Pinpoint the cell where the given text exists, returning its (X, Y) midpoint coordinate. 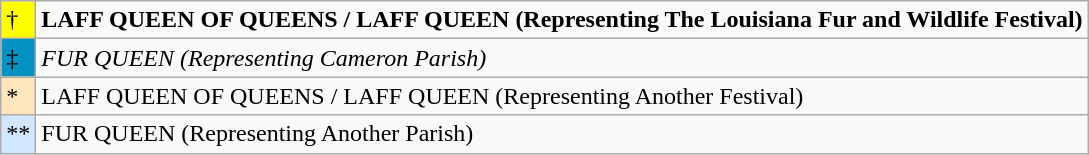
† (18, 20)
LAFF QUEEN OF QUEENS / LAFF QUEEN (Representing The Louisiana Fur and Wildlife Festival) (562, 20)
* (18, 96)
FUR QUEEN (Representing Cameron Parish) (562, 58)
‡ (18, 58)
FUR QUEEN (Representing Another Parish) (562, 134)
** (18, 134)
LAFF QUEEN OF QUEENS / LAFF QUEEN (Representing Another Festival) (562, 96)
